Identify which cell holds the provided text, then report its (X, Y) central coordinate. 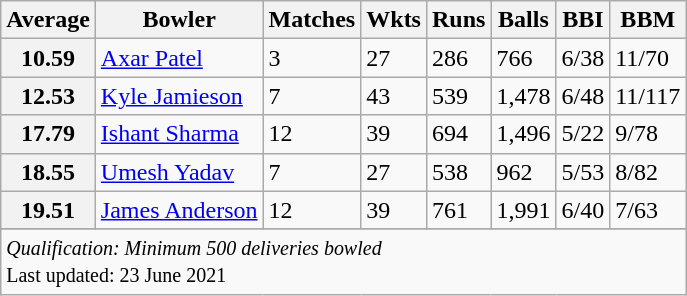
11/117 (648, 96)
962 (524, 172)
1,496 (524, 134)
BBM (648, 20)
Matches (312, 20)
Umesh Yadav (179, 172)
7/63 (648, 210)
766 (524, 58)
539 (458, 96)
Kyle Jamieson (179, 96)
Balls (524, 20)
BBI (583, 20)
12.53 (48, 96)
8/82 (648, 172)
538 (458, 172)
9/78 (648, 134)
Qualification: Minimum 500 deliveries bowledLast updated: 23 June 2021 (344, 262)
6/40 (583, 210)
694 (458, 134)
5/53 (583, 172)
6/38 (583, 58)
11/70 (648, 58)
286 (458, 58)
19.51 (48, 210)
Bowler (179, 20)
761 (458, 210)
1,991 (524, 210)
6/48 (583, 96)
Wkts (394, 20)
1,478 (524, 96)
17.79 (48, 134)
3 (312, 58)
10.59 (48, 58)
Axar Patel (179, 58)
18.55 (48, 172)
Average (48, 20)
James Anderson (179, 210)
5/22 (583, 134)
Ishant Sharma (179, 134)
Runs (458, 20)
43 (394, 96)
